For the text-containing cell, return its midpoint in (x, y) coordinate format. 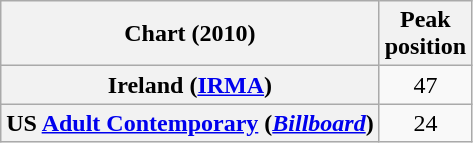
US Adult Contemporary (Billboard) (190, 123)
Ireland (IRMA) (190, 85)
24 (425, 123)
Peakposition (425, 34)
Chart (2010) (190, 34)
47 (425, 85)
